Pinpoint the cell where the given text exists, returning its (X, Y) midpoint coordinate. 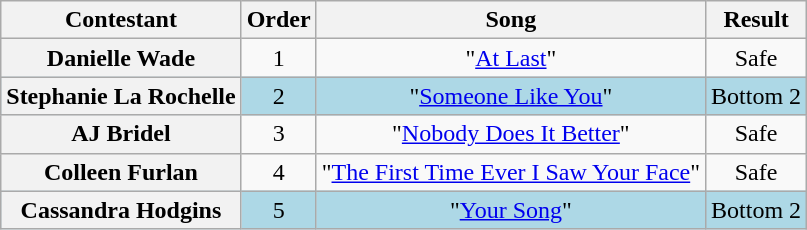
AJ Bridel (121, 134)
"Someone Like You" (510, 96)
"Nobody Does It Better" (510, 134)
"At Last" (510, 58)
Contestant (121, 20)
Song (510, 20)
2 (278, 96)
3 (278, 134)
Colleen Furlan (121, 172)
"Your Song" (510, 210)
Danielle Wade (121, 58)
Stephanie La Rochelle (121, 96)
Result (756, 20)
1 (278, 58)
5 (278, 210)
Cassandra Hodgins (121, 210)
4 (278, 172)
"The First Time Ever I Saw Your Face" (510, 172)
Order (278, 20)
